Detect which cell encompasses the target text, then output its [x, y] center coordinate. 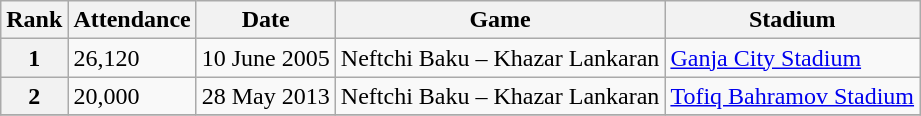
10 June 2005 [266, 58]
2 [34, 96]
Tofiq Bahramov Stadium [792, 96]
Rank [34, 20]
Date [266, 20]
20,000 [132, 96]
26,120 [132, 58]
Stadium [792, 20]
1 [34, 58]
Attendance [132, 20]
Game [500, 20]
Ganja City Stadium [792, 58]
28 May 2013 [266, 96]
